Return the (x, y) coordinate for the center point of the cell that contains the specified text.  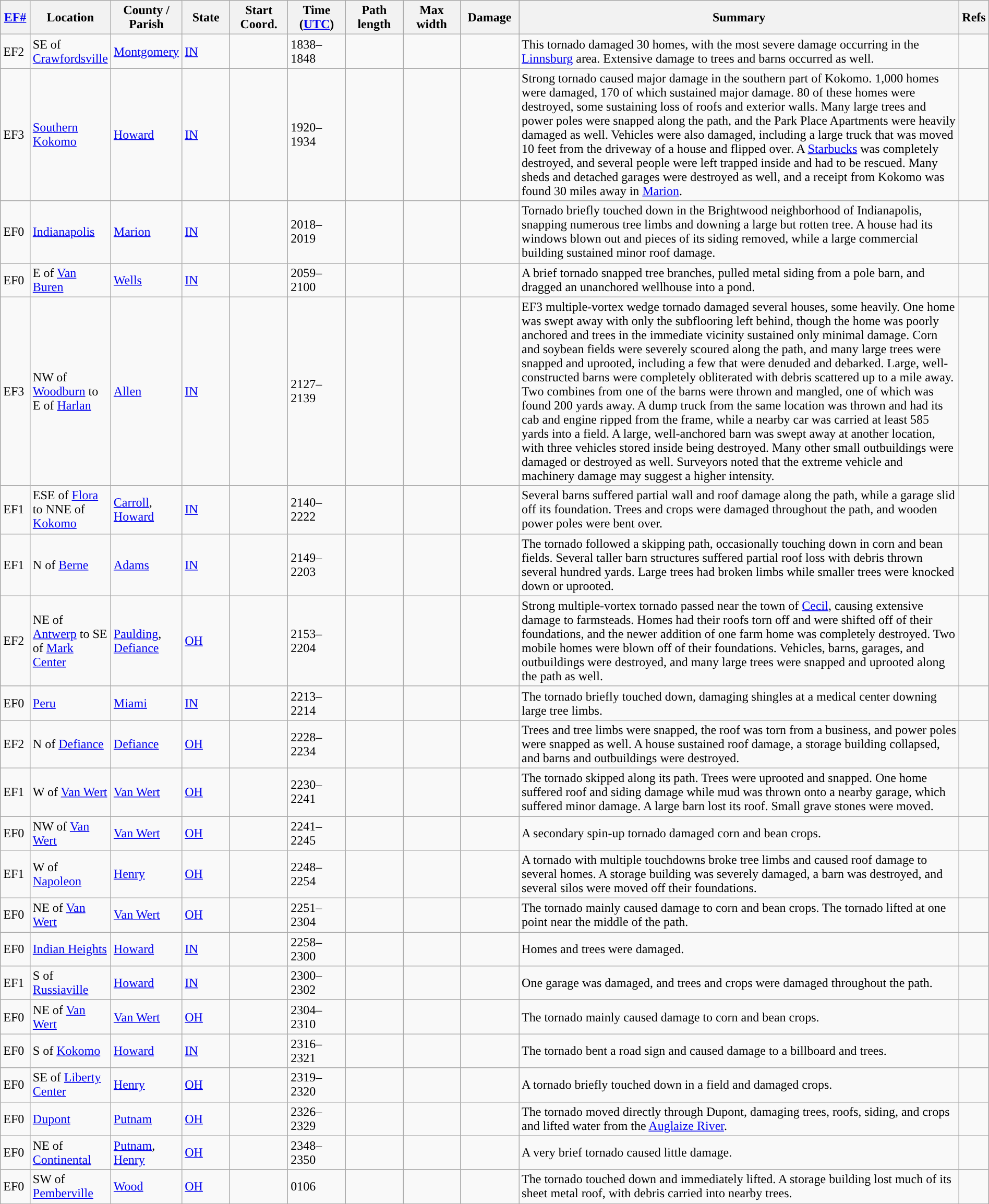
The tornado touched down and immediately lifted. A storage building lost much of its sheet metal roof, with debris carried into nearby trees. (739, 1186)
County / Parish (146, 18)
2127–2139 (317, 391)
The tornado mainly caused damage to corn and bean crops. (739, 1017)
Putnam, Henry (146, 1153)
2304–2310 (317, 1017)
W of Napoleon (70, 874)
Location (70, 18)
EF# (16, 18)
2258–2300 (317, 949)
SE of Liberty Center (70, 1085)
2059–2100 (317, 280)
Path length (374, 18)
2248–2254 (317, 874)
The tornado moved directly through Dupont, damaging trees, roofs, siding, and crops and lifted water from the Auglaize River. (739, 1118)
State (206, 18)
Peru (70, 703)
2316–2321 (317, 1051)
Wood (146, 1186)
W of Van Wert (70, 792)
N of Defiance (70, 744)
Adams (146, 564)
Indian Heights (70, 949)
Miami (146, 703)
1838–1848 (317, 51)
The tornado briefly touched down, damaging shingles at a medical center downing large tree limbs. (739, 703)
2213–2214 (317, 703)
2140–2222 (317, 510)
Start Coord. (259, 18)
2326–2329 (317, 1118)
SW of Pemberville (70, 1186)
2251–2304 (317, 915)
2241–2245 (317, 833)
ESE of Flora to NNE of Kokomo (70, 510)
NW of Woodburn to E of Harlan (70, 391)
2149–2203 (317, 564)
Paulding, Defiance (146, 641)
Damage (489, 18)
A very brief tornado caused little damage. (739, 1153)
S of Russiaville (70, 983)
Homes and trees were damaged. (739, 949)
Indianapolis (70, 232)
S of Kokomo (70, 1051)
Allen (146, 391)
0106 (317, 1186)
2348–2350 (317, 1153)
Time (UTC) (317, 18)
One garage was damaged, and trees and crops were damaged throughout the path. (739, 983)
The tornado bent a road sign and caused damage to a billboard and trees. (739, 1051)
2319–2320 (317, 1085)
NE of Continental (70, 1153)
Refs (974, 18)
A tornado briefly touched down in a field and damaged crops. (739, 1085)
Marion (146, 232)
1920–1934 (317, 135)
Dupont (70, 1118)
The tornado mainly caused damage to corn and bean crops. The tornado lifted at one point near the middle of the path. (739, 915)
2230–2241 (317, 792)
2228–2234 (317, 744)
E of Van Buren (70, 280)
N of Berne (70, 564)
2300–2302 (317, 983)
A brief tornado snapped tree branches, pulled metal siding from a pole barn, and dragged an unanchored wellhouse into a pond. (739, 280)
Putnam (146, 1118)
This tornado damaged 30 homes, with the most severe damage occurring in the Linnsburg area. Extensive damage to trees and barns occurred as well. (739, 51)
SE of Crawfordsville (70, 51)
A secondary spin-up tornado damaged corn and bean crops. (739, 833)
Wells (146, 280)
NE of Antwerp to SE of Mark Center (70, 641)
Montgomery (146, 51)
Summary (739, 18)
Defiance (146, 744)
2153–2204 (317, 641)
Max width (432, 18)
NW of Van Wert (70, 833)
2018–2019 (317, 232)
Southern Kokomo (70, 135)
Carroll, Howard (146, 510)
